Determine the (X, Y) coordinate at the center of the cell enclosing the given text.  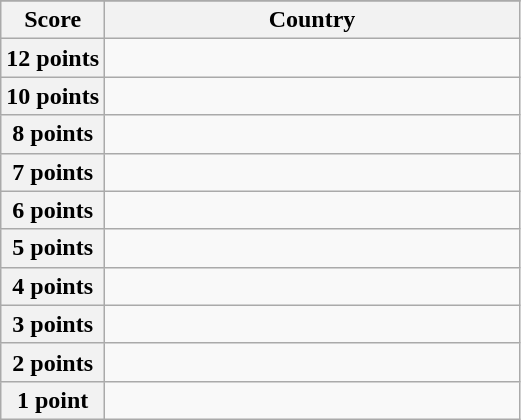
5 points (53, 248)
8 points (53, 134)
2 points (53, 362)
4 points (53, 286)
12 points (53, 58)
6 points (53, 210)
10 points (53, 96)
Score (53, 20)
Country (312, 20)
1 point (53, 400)
3 points (53, 324)
7 points (53, 172)
